Find where the given text appears and provide that cell's center as [X, Y] coordinate. 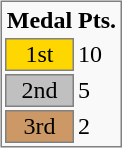
Pts. [98, 21]
5 [98, 92]
1st [39, 56]
Medal [39, 21]
3rd [39, 128]
10 [98, 56]
2nd [39, 92]
2 [98, 128]
